Return the [X, Y] coordinate for the center point of the cell that contains the specified text.  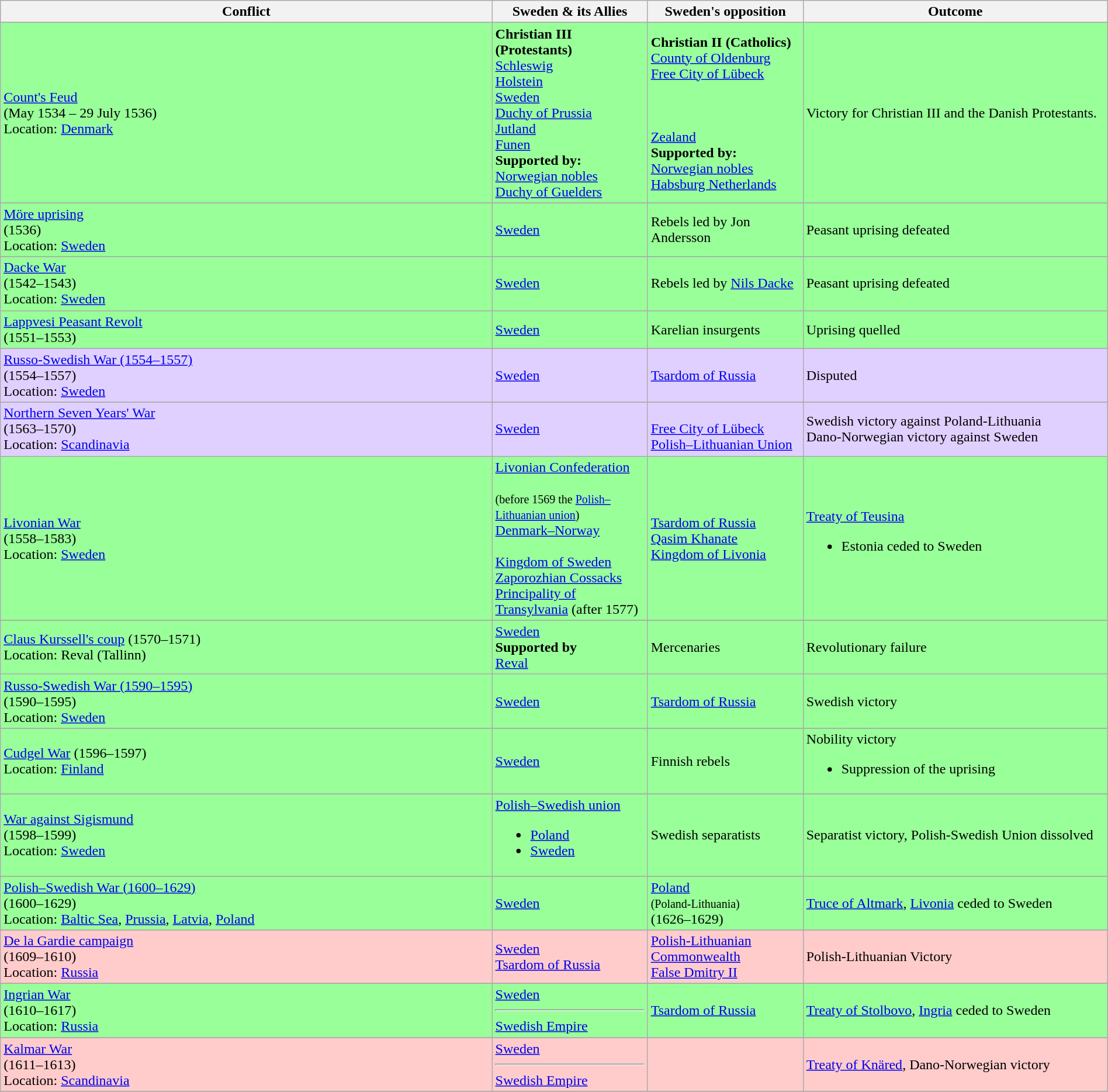
Treaty of Knäred, Dano-Norwegian victory [955, 1065]
Polish-Lithuanian CommonwealthFalse Dmitry II [725, 957]
Outcome [955, 12]
Count's Feud(May 1534 – 29 July 1536)Location: Denmark [247, 113]
Christian II (Catholics) County of Oldenburg Free City of LübeckZealand Supported by: Norwegian nobles Habsburg Netherlands [725, 113]
Mercenaries [725, 647]
Poland(Poland-Lithuania) (1626–1629) [725, 903]
Polish–Swedish War (1600–1629)(1600–1629)Location: Baltic Sea, Prussia, Latvia, Poland [247, 903]
Separatist victory, Polish-Swedish Union dissolved [955, 835]
Treaty of TeusinaEstonia ceded to Sweden [955, 538]
Dacke War(1542–1543)Location: Sweden [247, 284]
Revolutionary failure [955, 647]
Sweden's opposition [725, 12]
Uprising quelled [955, 330]
Ingrian War(1610–1617)Location: Russia [247, 1011]
Karelian insurgents [725, 330]
Victory for Christian III and the Danish Protestants. [955, 113]
Disputed [955, 375]
De la Gardie campaign(1609–1610)Location: Russia [247, 957]
Rebels led by Nils Dacke [725, 284]
Polish-Lithuanian Victory [955, 957]
Truce of Altmark, Livonia ceded to Sweden [955, 903]
Russo-Swedish War (1590–1595)(1590–1595)Location: Sweden [247, 701]
Conflict [247, 12]
Finnish rebels [725, 761]
Kalmar War(1611–1613)Location: Scandinavia [247, 1065]
Sweden Supported by Reval [570, 647]
Nobility victorySuppression of the uprising [955, 761]
Cudgel War (1596–1597)Location: Finland [247, 761]
Lappvesi Peasant Revolt (1551–1553) [247, 330]
Free City of Lübeck Polish–Lithuanian Union [725, 429]
Russo-Swedish War (1554–1557)(1554–1557)Location: Sweden [247, 375]
Möre uprising(1536)Location: Sweden [247, 230]
Polish–Swedish union Poland Sweden [570, 835]
Christian III (Protestants) Schleswig Holstein Sweden Duchy of PrussiaJutlandFunenSupported by: Norwegian nobles Duchy of Guelders [570, 113]
Sweden Tsardom of Russia [570, 957]
War against Sigismund(1598–1599)Location: Sweden [247, 835]
Tsardom of RussiaQasim Khanate Kingdom of Livonia [725, 538]
Northern Seven Years' War(1563–1570)Location: Scandinavia [247, 429]
Sweden & its Allies [570, 12]
Livonian War(1558–1583)Location: Sweden [247, 538]
Swedish separatists [725, 835]
Rebels led by Jon Andersson [725, 230]
Claus Kurssell's coup (1570–1571)Location: Reval (Tallinn) [247, 647]
Treaty of Stolbovo, Ingria ceded to Sweden [955, 1011]
Swedish victory [955, 701]
Swedish victory against Poland-Lithuania Dano-Norwegian victory against Sweden [955, 429]
